Identify which cell holds the provided text, then report its [x, y] central coordinate. 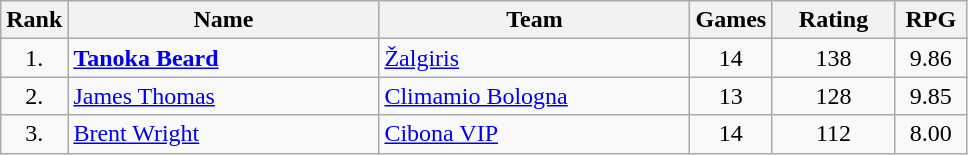
Cibona VIP [534, 134]
3. [34, 134]
2. [34, 96]
Rating [834, 20]
Rank [34, 20]
112 [834, 134]
1. [34, 58]
9.85 [930, 96]
Name [224, 20]
8.00 [930, 134]
Brent Wright [224, 134]
138 [834, 58]
128 [834, 96]
Team [534, 20]
13 [731, 96]
9.86 [930, 58]
Climamio Bologna [534, 96]
RPG [930, 20]
Žalgiris [534, 58]
Tanoka Beard [224, 58]
James Thomas [224, 96]
Games [731, 20]
